Find where the given text appears and provide that cell's center as [X, Y] coordinate. 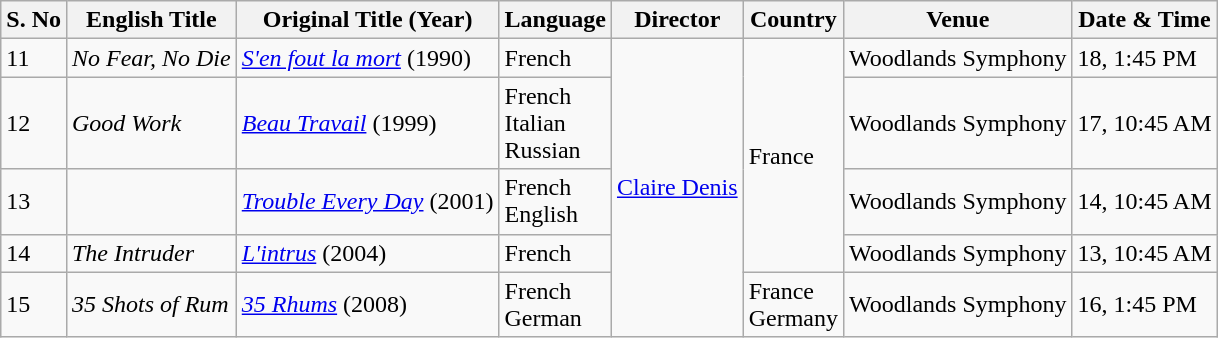
35 Rhums (2008) [368, 304]
No Fear, No Die [151, 58]
13, 10:45 AM [1144, 253]
15 [34, 304]
18, 1:45 PM [1144, 58]
English Title [151, 20]
Venue [957, 20]
13 [34, 202]
14, 10:45 AM [1144, 202]
Original Title (Year) [368, 20]
12 [34, 123]
S'en fout la mort (1990) [368, 58]
17, 10:45 AM [1144, 123]
L'intrus (2004) [368, 253]
11 [34, 58]
French English [555, 202]
Date & Time [1144, 20]
France Germany [793, 304]
Language [555, 20]
France [793, 156]
Director [677, 20]
Beau Travail (1999) [368, 123]
Country [793, 20]
The Intruder [151, 253]
35 Shots of Rum [151, 304]
14 [34, 253]
Good Work [151, 123]
16, 1:45 PM [1144, 304]
French German [555, 304]
S. No [34, 20]
Trouble Every Day (2001) [368, 202]
French Italian Russian [555, 123]
Claire Denis [677, 188]
